From the cell containing the given text, extract its center point as (x, y) coordinate. 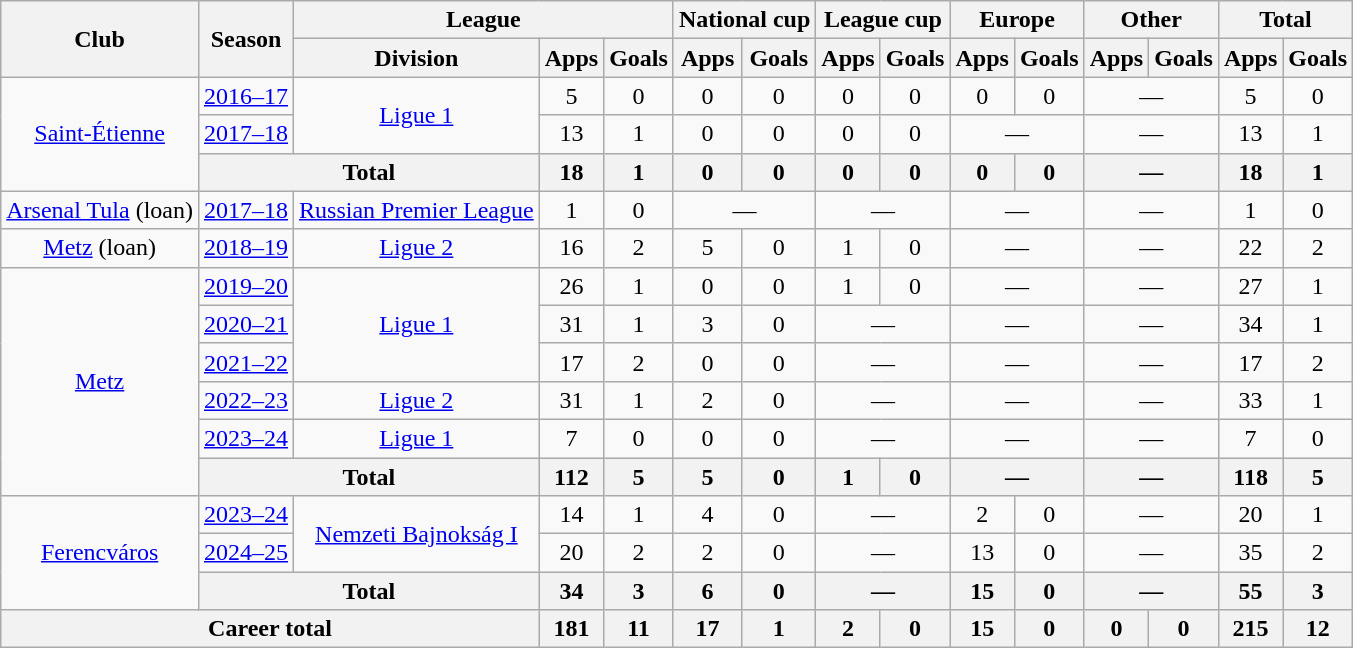
27 (1250, 286)
35 (1250, 553)
Metz (100, 381)
6 (707, 591)
2016–17 (246, 96)
Arsenal Tula (loan) (100, 210)
215 (1250, 629)
33 (1250, 400)
Europe (1017, 20)
118 (1250, 477)
National cup (744, 20)
11 (639, 629)
2018–19 (246, 248)
14 (571, 515)
League (484, 20)
Metz (loan) (100, 248)
Russian Premier League (417, 210)
Division (417, 58)
12 (1318, 629)
112 (571, 477)
4 (707, 515)
16 (571, 248)
Saint-Étienne (100, 134)
Career total (270, 629)
181 (571, 629)
2021–22 (246, 362)
Other (1151, 20)
Nemzeti Bajnokság I (417, 534)
22 (1250, 248)
2022–23 (246, 400)
26 (571, 286)
Season (246, 39)
2019–20 (246, 286)
Club (100, 39)
55 (1250, 591)
2020–21 (246, 324)
2024–25 (246, 553)
League cup (883, 20)
Ferencváros (100, 553)
